Capture the cell that displays the provided text and extract its [x, y] central coordinate. 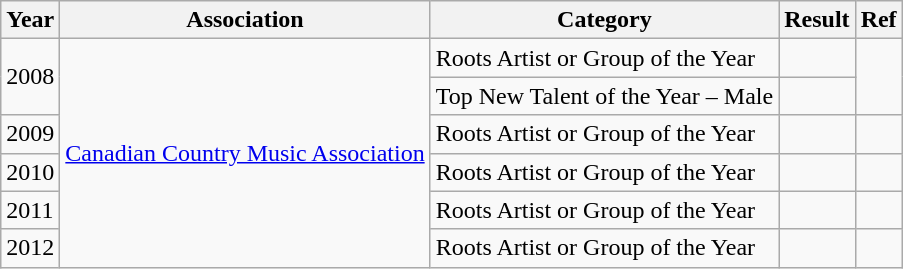
Association [245, 20]
2012 [30, 248]
Ref [878, 20]
Canadian Country Music Association [245, 153]
2010 [30, 172]
2009 [30, 134]
Year [30, 20]
Category [604, 20]
Result [817, 20]
Top New Talent of the Year – Male [604, 96]
2008 [30, 77]
2011 [30, 210]
